Detect which cell encompasses the target text, then output its (X, Y) center coordinate. 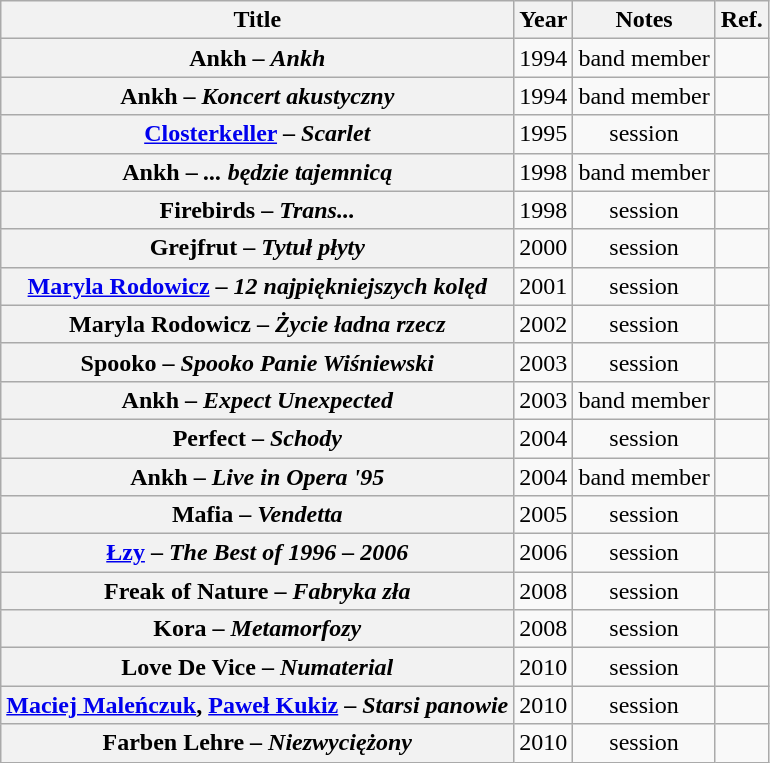
Ankh – Koncert akustyczny (258, 96)
Perfect – Schody (258, 438)
Maryla Rodowicz – 12 najpiękniejszych kolęd (258, 286)
Closterkeller – Scarlet (258, 134)
2006 (544, 553)
Year (544, 20)
Title (258, 20)
Firebirds – Trans... (258, 210)
Spooko – Spooko Panie Wiśniewski (258, 362)
Maryla Rodowicz – Życie ładna rzecz (258, 324)
Ankh – ... będzie tajemnicą (258, 172)
1995 (544, 134)
Łzy – The Best of 1996 – 2006 (258, 553)
Ankh – Expect Unexpected (258, 400)
Ref. (742, 20)
Mafia – Vendetta (258, 515)
Maciej Maleńczuk, Paweł Kukiz – Starsi panowie (258, 705)
2001 (544, 286)
2002 (544, 324)
Kora – Metamorfozy (258, 629)
Farben Lehre – Niezwyciężony (258, 743)
Love De Vice – Numaterial (258, 667)
2005 (544, 515)
Notes (644, 20)
Ankh – Live in Opera '95 (258, 477)
Grejfrut – Tytuł płyty (258, 248)
2000 (544, 248)
Freak of Nature – Fabryka zła (258, 591)
Ankh – Ankh (258, 58)
